Determine the (X, Y) coordinate at the center of the cell enclosing the given text.  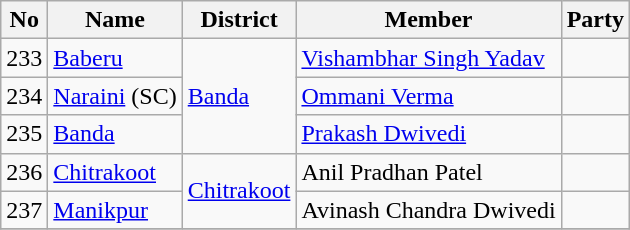
Manikpur (115, 210)
236 (24, 172)
237 (24, 210)
No (24, 20)
234 (24, 96)
Party (595, 20)
Member (428, 20)
235 (24, 134)
Name (115, 20)
Baberu (115, 58)
233 (24, 58)
District (239, 20)
Prakash Dwivedi (428, 134)
Naraini (SC) (115, 96)
Ommani Verma (428, 96)
Vishambhar Singh Yadav (428, 58)
Anil Pradhan Patel (428, 172)
Avinash Chandra Dwivedi (428, 210)
